Find where the given text appears and provide that cell's center as [X, Y] coordinate. 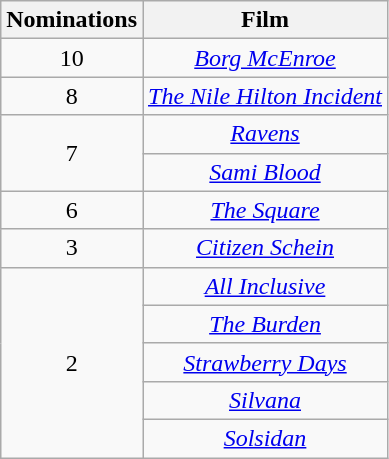
2 [72, 362]
3 [72, 248]
Silvana [264, 400]
The Square [264, 210]
The Nile Hilton Incident [264, 96]
The Burden [264, 324]
7 [72, 153]
6 [72, 210]
10 [72, 58]
Borg McEnroe [264, 58]
Sami Blood [264, 172]
Ravens [264, 134]
Nominations [72, 20]
Citizen Schein [264, 248]
8 [72, 96]
All Inclusive [264, 286]
Film [264, 20]
Solsidan [264, 438]
Strawberry Days [264, 362]
